Extract the (x, y) coordinate from the center of the cell holding the provided text.  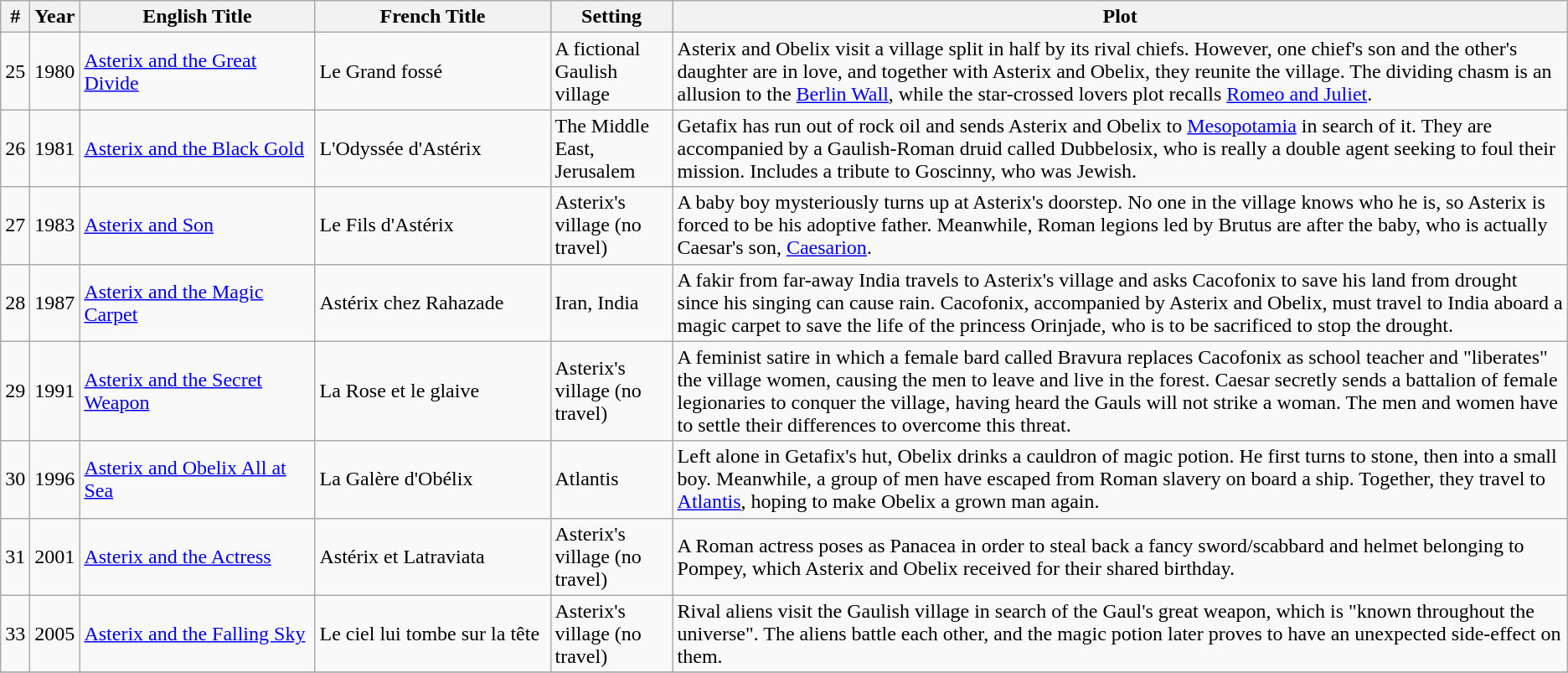
2005 (55, 634)
1996 (55, 479)
Astérix et Latraviata (432, 557)
1980 (55, 71)
Asterix and the Black Gold (198, 148)
A fictional Gaulish village (611, 71)
The Middle East, Jerusalem (611, 148)
Atlantis (611, 479)
English Title (198, 17)
1981 (55, 148)
Asterix and the Actress (198, 557)
29 (15, 391)
31 (15, 557)
# (15, 17)
Astérix chez Rahazade (432, 303)
26 (15, 148)
French Title (432, 17)
Plot (1120, 17)
Setting (611, 17)
33 (15, 634)
28 (15, 303)
Asterix and Son (198, 225)
L'Odyssée d'Astérix (432, 148)
Asterix and the Magic Carpet (198, 303)
Le ciel lui tombe sur la tête (432, 634)
1983 (55, 225)
Le Grand fossé (432, 71)
Year (55, 17)
Le Fils d'Astérix (432, 225)
1987 (55, 303)
1991 (55, 391)
La Rose et le glaive (432, 391)
2001 (55, 557)
Asterix and the Secret Weapon (198, 391)
Asterix and the Great Divide (198, 71)
Iran, India (611, 303)
30 (15, 479)
La Galère d'Obélix (432, 479)
Asterix and the Falling Sky (198, 634)
Asterix and Obelix All at Sea (198, 479)
27 (15, 225)
25 (15, 71)
